Return [X, Y] of the center of cell containing provided text 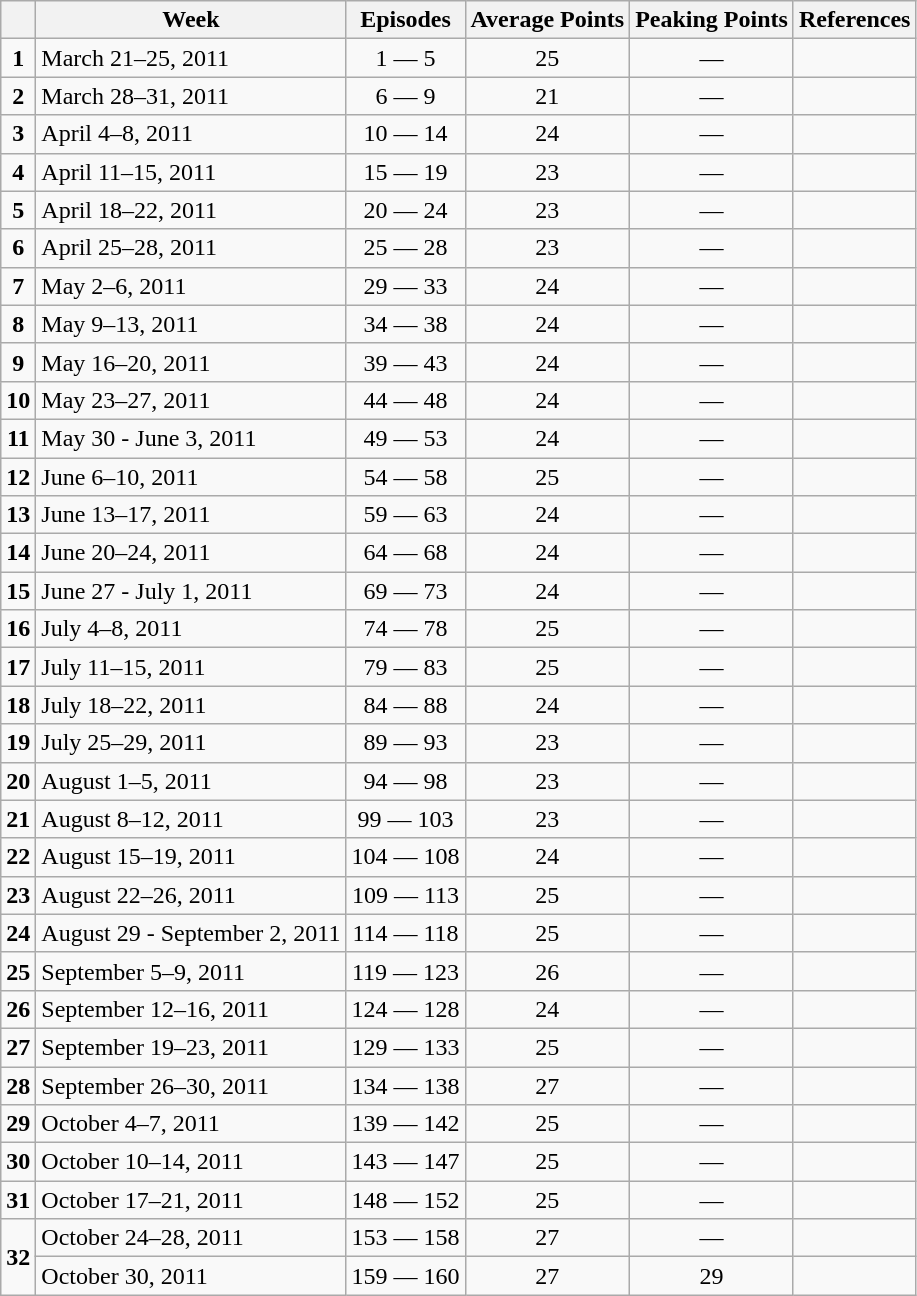
October 10–14, 2011 [191, 1162]
54 — 58 [406, 477]
84 — 88 [406, 705]
October 24–28, 2011 [191, 1238]
39 — 43 [406, 362]
May 2–6, 2011 [191, 286]
Peaking Points [712, 20]
59 — 63 [406, 515]
July 18–22, 2011 [191, 705]
June 13–17, 2011 [191, 515]
May 30 - June 3, 2011 [191, 438]
10 [18, 400]
September 5–9, 2011 [191, 971]
79 — 83 [406, 667]
June 27 - July 1, 2011 [191, 591]
14 [18, 553]
June 20–24, 2011 [191, 553]
August 8–12, 2011 [191, 819]
10 — 14 [406, 134]
April 18–22, 2011 [191, 210]
May 16–20, 2011 [191, 362]
114 — 118 [406, 933]
74 — 78 [406, 629]
July 11–15, 2011 [191, 667]
11 [18, 438]
July 4–8, 2011 [191, 629]
1 [18, 58]
September 12–16, 2011 [191, 1009]
18 [18, 705]
20 — 24 [406, 210]
12 [18, 477]
7 [18, 286]
2 [18, 96]
Week [191, 20]
April 11–15, 2011 [191, 172]
September 26–30, 2011 [191, 1085]
20 [18, 781]
May 23–27, 2011 [191, 400]
143 — 147 [406, 1162]
15 [18, 591]
49 — 53 [406, 438]
9 [18, 362]
99 — 103 [406, 819]
6 — 9 [406, 96]
6 [18, 248]
29 — 33 [406, 286]
22 [18, 857]
June 6–10, 2011 [191, 477]
September 19–23, 2011 [191, 1047]
153 — 158 [406, 1238]
69 — 73 [406, 591]
159 — 160 [406, 1276]
April 4–8, 2011 [191, 134]
October 30, 2011 [191, 1276]
4 [18, 172]
March 28–31, 2011 [191, 96]
March 21–25, 2011 [191, 58]
89 — 93 [406, 743]
44 — 48 [406, 400]
5 [18, 210]
124 — 128 [406, 1009]
May 9–13, 2011 [191, 324]
October 4–7, 2011 [191, 1124]
25 — 28 [406, 248]
64 — 68 [406, 553]
8 [18, 324]
17 [18, 667]
August 29 - September 2, 2011 [191, 933]
July 25–29, 2011 [191, 743]
3 [18, 134]
October 17–21, 2011 [191, 1200]
August 1–5, 2011 [191, 781]
32 [18, 1257]
94 — 98 [406, 781]
109 — 113 [406, 895]
104 — 108 [406, 857]
139 — 142 [406, 1124]
13 [18, 515]
19 [18, 743]
148 — 152 [406, 1200]
129 — 133 [406, 1047]
Episodes [406, 20]
Average Points [548, 20]
1 — 5 [406, 58]
119 — 123 [406, 971]
30 [18, 1162]
August 22–26, 2011 [191, 895]
28 [18, 1085]
31 [18, 1200]
August 15–19, 2011 [191, 857]
References [854, 20]
134 — 138 [406, 1085]
April 25–28, 2011 [191, 248]
15 — 19 [406, 172]
34 — 38 [406, 324]
16 [18, 629]
